Detect which cell encompasses the target text, then output its [x, y] center coordinate. 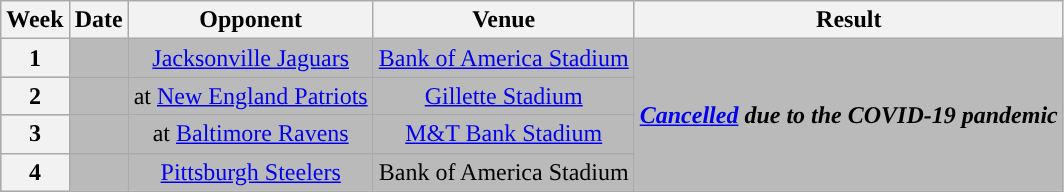
Pittsburgh Steelers [250, 172]
Opponent [250, 20]
at New England Patriots [250, 96]
1 [35, 58]
Venue [504, 20]
Gillette Stadium [504, 96]
4 [35, 172]
M&T Bank Stadium [504, 134]
Date [98, 20]
3 [35, 134]
2 [35, 96]
Jacksonville Jaguars [250, 58]
Result [848, 20]
Cancelled due to the COVID-19 pandemic [848, 115]
at Baltimore Ravens [250, 134]
Week [35, 20]
